Return [X, Y] of the center of cell containing provided text 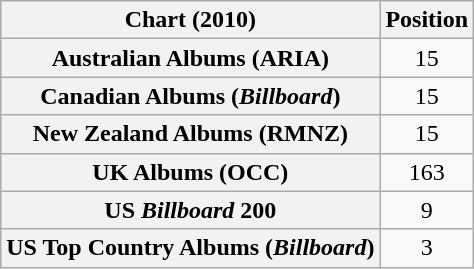
Chart (2010) [190, 20]
9 [427, 210]
US Billboard 200 [190, 210]
New Zealand Albums (RMNZ) [190, 134]
UK Albums (OCC) [190, 172]
Australian Albums (ARIA) [190, 58]
US Top Country Albums (Billboard) [190, 248]
Position [427, 20]
3 [427, 248]
163 [427, 172]
Canadian Albums (Billboard) [190, 96]
